Determine the (x, y) coordinate at the center of the cell enclosing the given text.  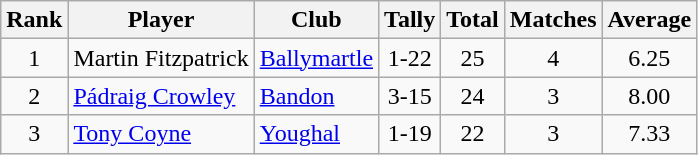
7.33 (650, 134)
Martin Fitzpatrick (161, 58)
Bandon (316, 96)
4 (553, 58)
22 (473, 134)
25 (473, 58)
Youghal (316, 134)
Player (161, 20)
24 (473, 96)
1-22 (410, 58)
Pádraig Crowley (161, 96)
2 (34, 96)
Total (473, 20)
1-19 (410, 134)
Club (316, 20)
Average (650, 20)
3-15 (410, 96)
1 (34, 58)
Tony Coyne (161, 134)
Ballymartle (316, 58)
8.00 (650, 96)
6.25 (650, 58)
Tally (410, 20)
Rank (34, 20)
Matches (553, 20)
